Output the [X, Y] coordinate of the center of the cell containing the given text.  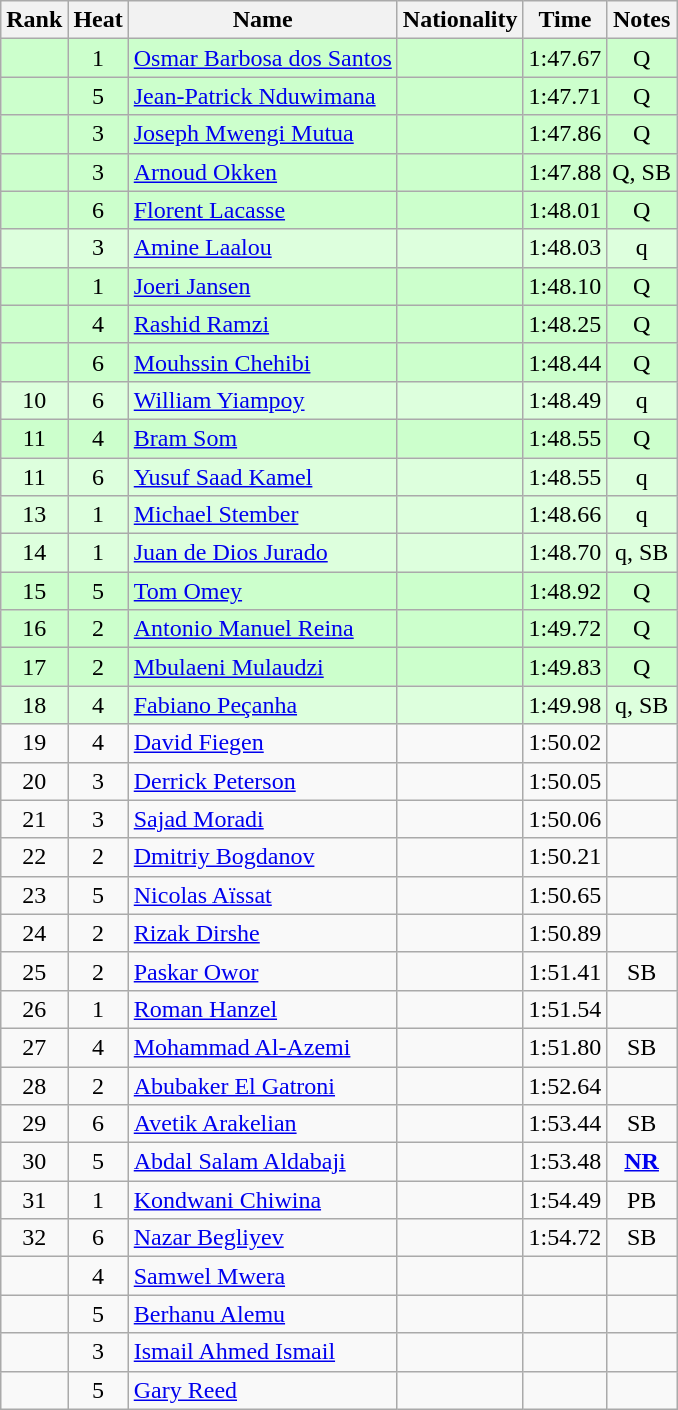
21 [34, 819]
Kondwani Chiwina [262, 1200]
1:47.86 [565, 134]
1:53.48 [565, 1162]
1:54.49 [565, 1200]
1:50.02 [565, 743]
Notes [642, 20]
13 [34, 515]
1:48.70 [565, 553]
Rashid Ramzi [262, 324]
Avetik Arakelian [262, 1124]
1:47.71 [565, 96]
Mouhssin Chehibi [262, 362]
Nazar Begliyev [262, 1238]
Arnoud Okken [262, 172]
22 [34, 857]
Fabiano Peçanha [262, 705]
18 [34, 705]
1:48.10 [565, 286]
Roman Hanzel [262, 1009]
1:48.25 [565, 324]
1:47.67 [565, 58]
Derrick Peterson [262, 781]
1:48.01 [565, 210]
Tom Omey [262, 591]
William Yiampoy [262, 400]
Gary Reed [262, 1390]
1:51.54 [565, 1009]
26 [34, 1009]
Jean-Patrick Nduwimana [262, 96]
Q, SB [642, 172]
1:49.83 [565, 667]
Name [262, 20]
20 [34, 781]
NR [642, 1162]
Time [565, 20]
Mbulaeni Mulaudzi [262, 667]
30 [34, 1162]
1:48.44 [565, 362]
Amine Laalou [262, 248]
17 [34, 667]
15 [34, 591]
27 [34, 1047]
1:50.06 [565, 819]
1:47.88 [565, 172]
Joeri Jansen [262, 286]
16 [34, 629]
David Fiegen [262, 743]
1:50.65 [565, 895]
1:50.21 [565, 857]
Osmar Barbosa dos Santos [262, 58]
14 [34, 553]
1:51.41 [565, 971]
1:53.44 [565, 1124]
1:54.72 [565, 1238]
1:48.66 [565, 515]
1:48.92 [565, 591]
Samwel Mwera [262, 1276]
1:48.49 [565, 400]
10 [34, 400]
Heat [98, 20]
1:49.72 [565, 629]
Bram Som [262, 438]
Mohammad Al-Azemi [262, 1047]
Joseph Mwengi Mutua [262, 134]
Antonio Manuel Reina [262, 629]
1:51.80 [565, 1047]
25 [34, 971]
1:50.89 [565, 933]
Rank [34, 20]
Paskar Owor [262, 971]
Sajad Moradi [262, 819]
Juan de Dios Jurado [262, 553]
Abdal Salam Aldabaji [262, 1162]
28 [34, 1085]
1:48.03 [565, 248]
1:49.98 [565, 705]
Berhanu Alemu [262, 1314]
23 [34, 895]
PB [642, 1200]
Michael Stember [262, 515]
Florent Lacasse [262, 210]
24 [34, 933]
Rizak Dirshe [262, 933]
1:50.05 [565, 781]
Dmitriy Bogdanov [262, 857]
31 [34, 1200]
Nicolas Aïssat [262, 895]
1:52.64 [565, 1085]
32 [34, 1238]
Ismail Ahmed Ismail [262, 1352]
29 [34, 1124]
19 [34, 743]
Yusuf Saad Kamel [262, 477]
Abubaker El Gatroni [262, 1085]
Nationality [460, 20]
